Pinpoint the cell where the given text exists, returning its (x, y) midpoint coordinate. 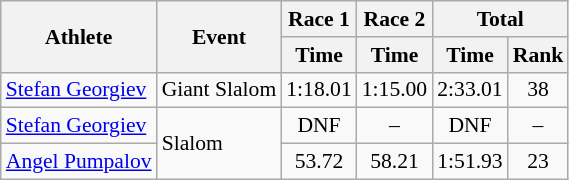
1:18.01 (318, 90)
Giant Slalom (220, 90)
38 (538, 90)
Race 1 (318, 19)
Angel Pumpalov (79, 162)
Race 2 (394, 19)
Rank (538, 55)
1:15.00 (394, 90)
Event (220, 36)
Athlete (79, 36)
Total (500, 19)
2:33.01 (470, 90)
1:51.93 (470, 162)
23 (538, 162)
Slalom (220, 144)
58.21 (394, 162)
53.72 (318, 162)
